Search for the cell housing the specified text and yield its (X, Y) center coordinate. 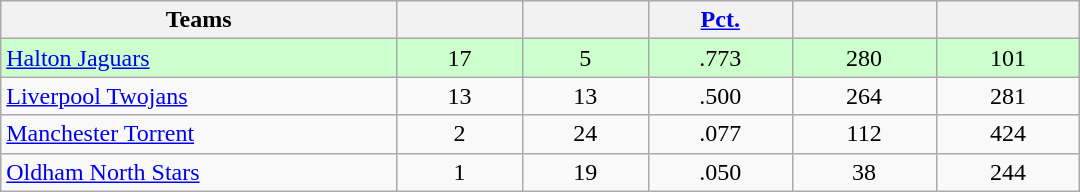
1 (459, 172)
Halton Jaguars (199, 58)
101 (1008, 58)
Manchester Torrent (199, 134)
264 (864, 96)
424 (1008, 134)
.773 (720, 58)
2 (459, 134)
244 (1008, 172)
Pct. (720, 20)
281 (1008, 96)
.050 (720, 172)
Teams (199, 20)
280 (864, 58)
17 (459, 58)
38 (864, 172)
Liverpool Twojans (199, 96)
5 (585, 58)
.077 (720, 134)
112 (864, 134)
24 (585, 134)
Oldham North Stars (199, 172)
19 (585, 172)
.500 (720, 96)
